Provide the (x, y) coordinate of the cell's center where the given text is located.  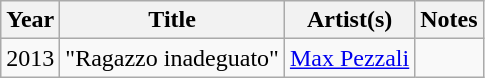
Year (30, 20)
Notes (449, 20)
Max Pezzali (349, 58)
Artist(s) (349, 20)
Title (172, 20)
"Ragazzo inadeguato" (172, 58)
2013 (30, 58)
